Provide the (x, y) coordinate of the cell's center where the given text is located.  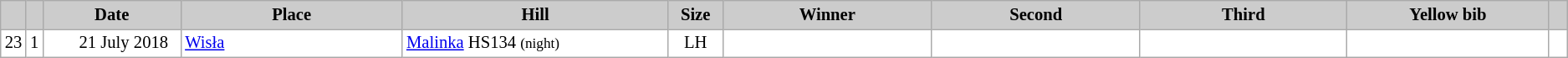
21 July 2018 (112, 43)
Second (1035, 14)
LH (696, 43)
Wisła (291, 43)
23 (13, 43)
Place (291, 14)
Yellow bib (1448, 14)
Malinka HS134 (night) (535, 43)
Hill (535, 14)
Date (112, 14)
Third (1243, 14)
Winner (827, 14)
Size (696, 14)
1 (34, 43)
